Pinpoint the cell where the given text exists, returning its (x, y) midpoint coordinate. 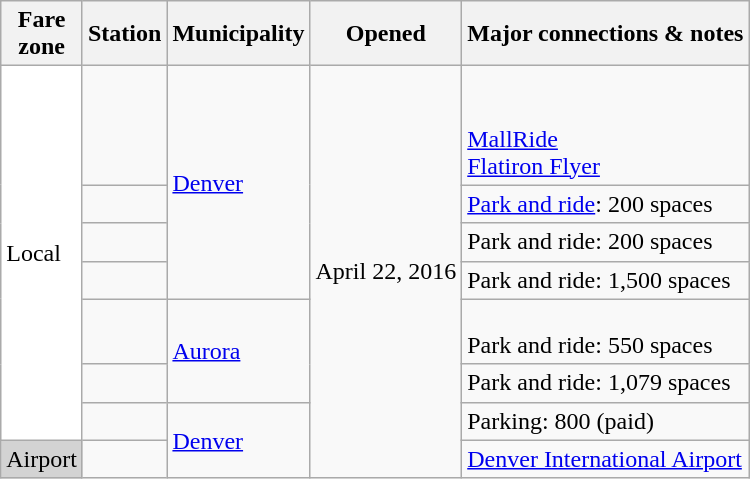
Farezone (42, 34)
Opened (386, 34)
April 22, 2016 (386, 272)
Park and ride: 1,500 spaces (606, 280)
MallRide Flatiron Flyer (606, 126)
Park and ride: 1,079 spaces (606, 383)
Local (42, 253)
Station (124, 34)
Aurora (238, 350)
Municipality (238, 34)
Airport (42, 459)
Denver International Airport (606, 459)
Parking: 800 (paid) (606, 421)
Major connections & notes (606, 34)
Park and ride: 550 spaces (606, 332)
